Return the (X, Y) coordinate for the center point of the cell that contains the specified text.  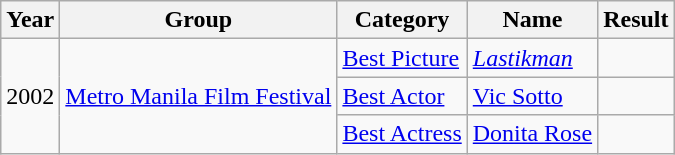
Lastikman (532, 58)
Vic Sotto (532, 96)
Name (532, 20)
Best Actress (402, 134)
Metro Manila Film Festival (198, 96)
2002 (30, 96)
Best Picture (402, 58)
Year (30, 20)
Donita Rose (532, 134)
Group (198, 20)
Best Actor (402, 96)
Category (402, 20)
Result (636, 20)
